Output the (X, Y) coordinate of the center of the cell containing the given text.  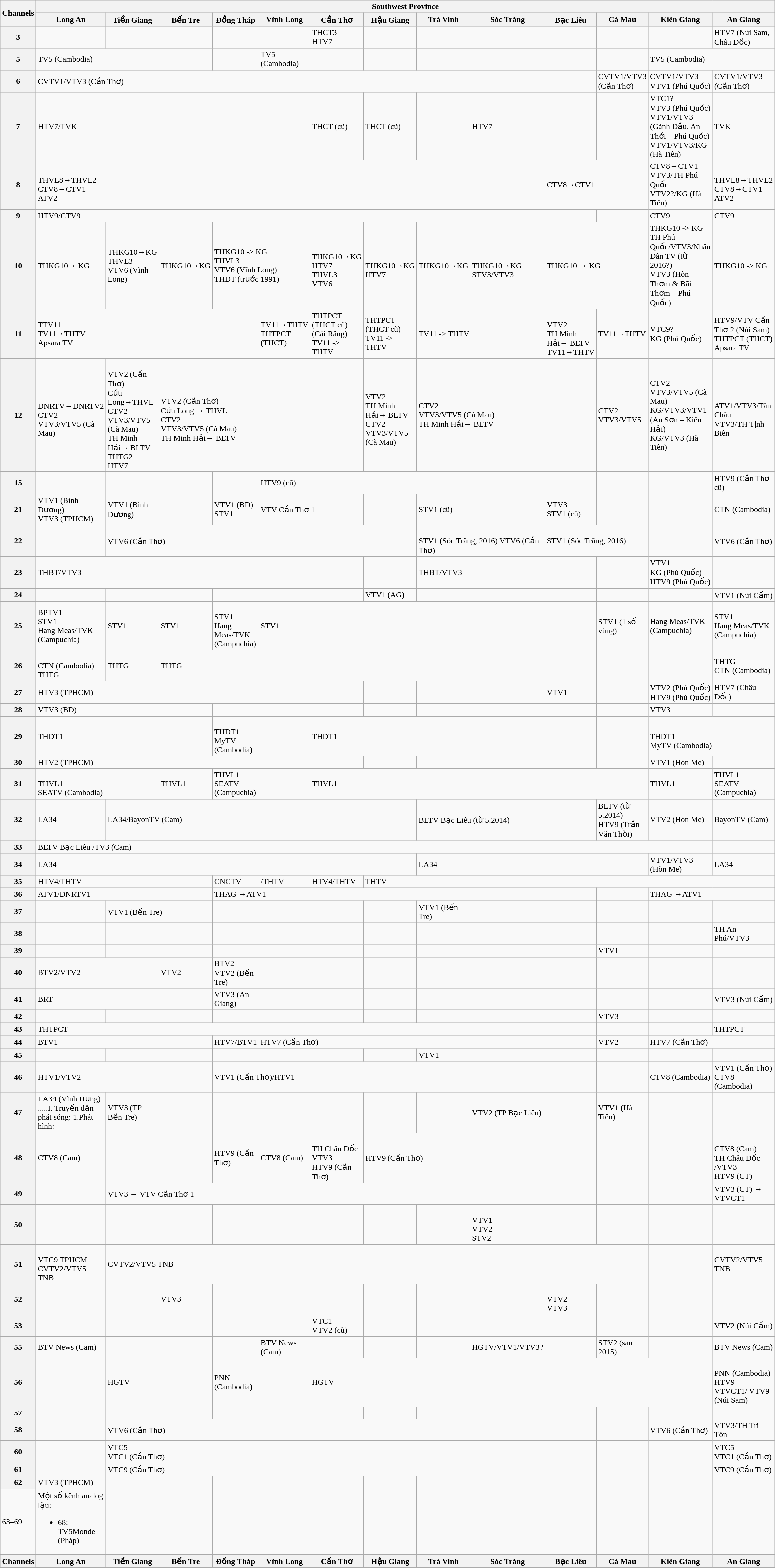
42 (18, 1016)
51 (18, 1264)
ĐNRTV→ĐNRTV2CTV2 VTV3/VTV5 (Cà Mau) (71, 415)
STV1 Hang Meas/TVK (Campuchia) (744, 626)
43 (18, 1029)
49 (18, 1194)
38 (18, 934)
VTV3 (TPHCM) (71, 1482)
THTPCT (THCT cũ) (Cái Răng) TV11 -> THTV (337, 334)
31 (18, 784)
STV1Hang Meas/TVK (Campuchia) (236, 626)
61 (18, 1470)
62 (18, 1482)
PNN (Cambodia)HTV9 VTVCT1/ VTV9 (Núi Sam) (744, 1382)
32 (18, 820)
THKG10→KGSTV3/VTV3 (507, 266)
46 (18, 1077)
60 (18, 1452)
27 (18, 692)
BRT (124, 999)
VTV1 KG (Phú Quốc) HTV9 (Phú Quốc) (680, 573)
CTV2 VTV3/VTV5 (622, 415)
VTV2 (Cần Thơ)Cửu Long → THVLCTV2 VTV3/VTV5 (Cà Mau)TH Minh Hải→ BLTV (261, 415)
LA34/BayonTV (Cam) (261, 820)
VTV1/VTV3 (Hòn Me) (680, 864)
VTV1 (Cần Thơ)/HTV1 (379, 1077)
HTV9/CTV9 (316, 216)
CNCTV (236, 881)
TVK (744, 127)
VTC9? KG (Phú Quốc) (680, 334)
THVL1SEATV (Cambodia) (98, 784)
HTV2 (TPHCM) (173, 762)
VTV2 (Núi Cấm) (744, 1325)
VTV3 (TP Bến Tre) (132, 1112)
THKG10 -> KG (744, 266)
VTV2 (Hòn Me) (680, 820)
CTV2 VTV3/VTV5 (Cà Mau)TH Minh Hải→ BLTV (507, 415)
HTV9 (cũ) (364, 483)
22 (18, 541)
/THTV (284, 881)
VTV2 (TP Bạc Liêu) (507, 1112)
STV1 (Sóc Trăng, 2016) VTV6 (Cần Thơ) (481, 541)
HTV7/BTV1 (236, 1042)
TV11 -> THTV (481, 334)
33 (18, 847)
BTV2 VTV2 (Bến Tre) (236, 973)
52 (18, 1299)
34 (18, 864)
HTV1/VTV2 (124, 1077)
LA34 (Vĩnh Hưng).....I. Truyền dẫn phát sóng: 1.Phát hình: (71, 1112)
48 (18, 1158)
STV1 (cũ) (481, 510)
STV1 (1 số vùng) (622, 626)
VTC1? VTV3 (Phú Quốc) VTV1/VTV3 (Gành Dầu, An Thới – Phú Quốc) VTV1/VTV3/KG (Hà Tiên) (680, 127)
THKG10→KGHTV7THVL3VTV6 (337, 266)
VTC9 TPHCMCVTV2/VTV5 TNB (71, 1264)
45 (18, 1055)
HGTV/VTV1/VTV3? (507, 1347)
THKG10 -> KG TH Phú Quốc/VTV3/Nhân Dân TV (từ 2016?) VTV3 (Hòn Thơm & Bãi Thơm – Phú Quốc) (680, 266)
5 (18, 59)
57 (18, 1413)
VTV2 (Cần Thơ)Cửu Long→THVLCTV2 VTV3/VTV5 (Cà Mau)TH Minh Hải→ BLTVTHTG2 HTV7 (132, 415)
HTV7 (Núi Sam, Châu Đốc) (744, 37)
VTV1 (BD) STV1 (236, 510)
ATV1/DNRTV1 (124, 894)
CTN (Cambodia) THTG (71, 666)
VTV3 STV1 (cũ) (571, 510)
CTV8 (Cam)TH Châu Đốc /VTV3HTV9 (CT) (744, 1158)
CTV8 (Cambodia) (680, 1077)
BayonTV (Cam) (744, 820)
VTV2 VTV3 (571, 1299)
21 (18, 510)
VTV3 (BD) (124, 710)
10 (18, 266)
25 (18, 626)
THKG10→KGTHVL3 VTV6 (Vĩnh Long) (132, 266)
THTG CTN (Cambodia) (744, 666)
BLTV (từ 5.2014) HTV9 (Trần Văn Thời) (622, 820)
BPTV1 STV1Hang Meas/TVK (Campuchia) (71, 626)
12 (18, 415)
VTV3 (CT) → VTVCT1 (744, 1194)
3 (18, 37)
PNN (Cambodia) (236, 1382)
CTV2 VTV3/VTV5 (Cà Mau)KG/VTV3/VTV1 (An Sơn – Kiên Hải)KG/VTV3 (Hà Tiên) (680, 415)
VTV1VTV2STV2 (507, 1225)
TH An Phú/VTV3 (744, 934)
VTV1 (Cần Thơ)CTV8 (Cambodia) (744, 1077)
7 (18, 127)
THTPCT (THCT cũ) TV11 -> THTV (390, 334)
THVL1 SEATV (Campuchia) (744, 784)
BLTV Bạc Liêu /TV3 (Cam) (374, 847)
39 (18, 951)
HTV7 (Châu Đốc) (744, 692)
30 (18, 762)
VTV2TH Minh Hải→ BLTVCTV2 VTV3/VTV5 (Cà Mau) (390, 415)
CTV8→CTV1VTV3/TH Phú Quốc VTV2?/KG (Hà Tiên) (680, 185)
56 (18, 1382)
63–69 (18, 1522)
58 (18, 1430)
VTV3 → VTV Cần Thơ 1 (351, 1194)
TH Châu Đốc VTV3HTV9 (Cần Thơ) (337, 1158)
Southwest Province (405, 7)
VTV3 (Núi Cấm) (744, 999)
Một số kênh analog lậu:68: TV5Monde (Pháp) (71, 1522)
VTV2 (Phú Quốc) HTV9 (Phú Quốc) (680, 692)
9 (18, 216)
THVL1SEATV (Campuchia) (236, 784)
THKG10→ KG (71, 266)
Hang Meas/TVK (Campuchia) (680, 626)
36 (18, 894)
VTV Cần Thơ 1 (311, 510)
6 (18, 81)
VTV2TH Minh Hải→ BLTVTV11→THTV (571, 334)
8 (18, 185)
VTV1 (Hà Tiên) (622, 1112)
VTV3 (An Giang) (236, 999)
VTV1 (Hòn Me) (680, 762)
CTN (Cambodia) (744, 510)
ATV1/VTV3/Tân Châu VTV3/TH Tịnh Biên (744, 415)
28 (18, 710)
THKG10 → KG (597, 266)
BTV1 (124, 1042)
STV1 (Sóc Trăng, 2016) (597, 541)
HTV9 (Cần Thơ cũ) (744, 483)
35 (18, 881)
24 (18, 595)
VTV3/TH Tri Tôn (744, 1430)
HTV9/VTV Cần Thơ 2 (Núi Sam) THTPCT (THCT) Apsara TV (744, 334)
VTC1 VTV2 (cũ) (337, 1325)
TV11→THTV (622, 334)
37 (18, 912)
50 (18, 1225)
23 (18, 573)
TV11→THTV THTPCT (THCT) (284, 334)
40 (18, 973)
15 (18, 483)
TTV11 TV11→THTV Apsara TV (147, 334)
HTV7 (507, 127)
HTV7/TVK (173, 127)
CVTV1/VTV3VTV1 (Phú Quốc) (680, 81)
VTV1 (Núi Cấm) (744, 595)
THTV (569, 881)
44 (18, 1042)
THKG10 -> KGTHVL3 VTV6 (Vĩnh Long) THĐT (trước 1991) (261, 266)
STV2 (sau 2015) (622, 1347)
41 (18, 999)
VTV1 (Bình Dương) VTV3 (TPHCM) (71, 510)
11 (18, 334)
THKG10→KGHTV7 (390, 266)
THCT3 HTV7 (337, 37)
26 (18, 666)
BTV2/VTV2 (98, 973)
VTV1 (Bình Dương) (132, 510)
47 (18, 1112)
VTV1 (AG) (390, 595)
53 (18, 1325)
HTV3 (TPHCM) (147, 692)
BLTV Bạc Liêu (từ 5.2014) (507, 820)
29 (18, 736)
55 (18, 1347)
CTV8→CTV1 (597, 185)
